Find where the given text appears and provide that cell's center as (X, Y) coordinate. 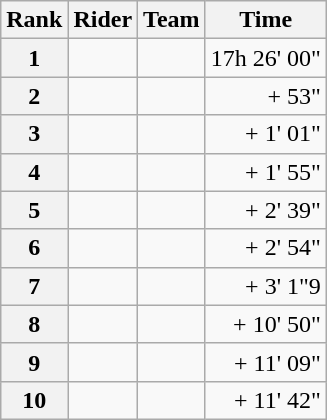
6 (34, 248)
Rider (103, 20)
Rank (34, 20)
17h 26' 00" (266, 58)
Team (172, 20)
5 (34, 210)
+ 10' 50" (266, 324)
9 (34, 362)
3 (34, 134)
+ 2' 39" (266, 210)
+ 1' 55" (266, 172)
8 (34, 324)
4 (34, 172)
7 (34, 286)
+ 11' 09" (266, 362)
10 (34, 400)
+ 1' 01" (266, 134)
2 (34, 96)
+ 3' 1"9 (266, 286)
Time (266, 20)
+ 11' 42" (266, 400)
+ 2' 54" (266, 248)
1 (34, 58)
+ 53" (266, 96)
